Capture the cell that displays the provided text and extract its (X, Y) central coordinate. 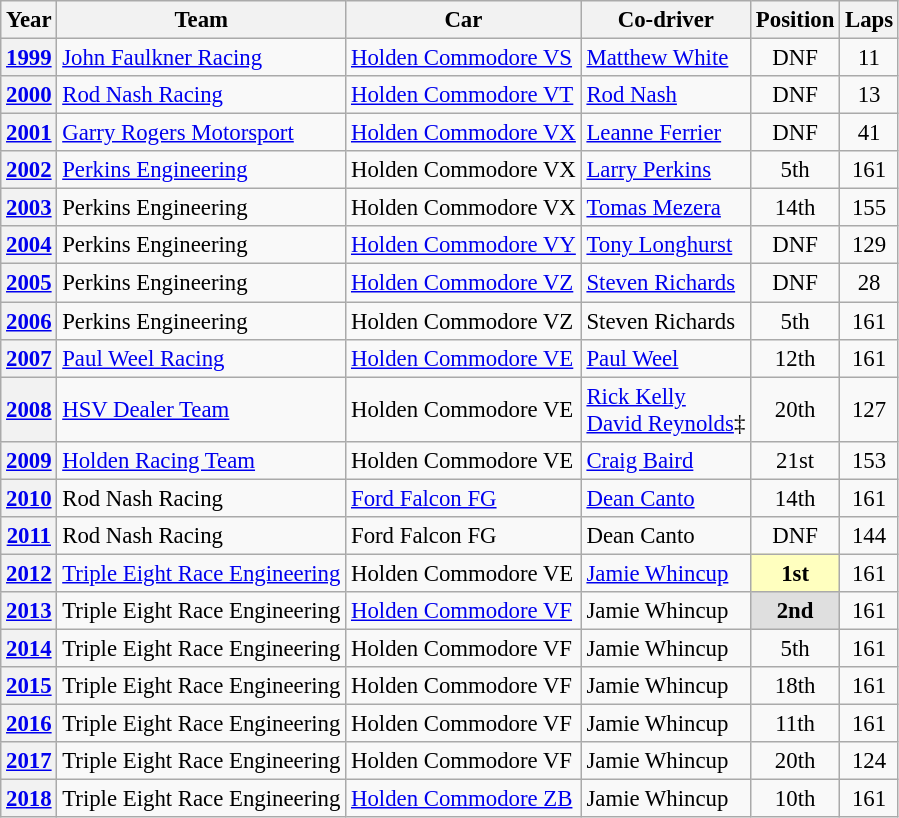
1999 (29, 58)
Car (464, 20)
Holden Commodore ZB (464, 799)
2000 (29, 95)
Tomas Mezera (666, 208)
Garry Rogers Motorsport (202, 133)
Holden Commodore VT (464, 95)
127 (870, 410)
21st (796, 460)
Rod Nash (666, 95)
2008 (29, 410)
John Faulkner Racing (202, 58)
2005 (29, 283)
2007 (29, 358)
2017 (29, 761)
Co-driver (666, 20)
Paul Weel (666, 358)
2018 (29, 799)
18th (796, 686)
13 (870, 95)
HSV Dealer Team (202, 410)
129 (870, 245)
2002 (29, 170)
Team (202, 20)
2014 (29, 648)
Position (796, 20)
2nd (796, 611)
2004 (29, 245)
2012 (29, 573)
Tony Longhurst (666, 245)
2001 (29, 133)
2013 (29, 611)
Holden Commodore VY (464, 245)
Holden Racing Team (202, 460)
2015 (29, 686)
12th (796, 358)
144 (870, 536)
2011 (29, 536)
Year (29, 20)
11th (796, 724)
41 (870, 133)
Matthew White (666, 58)
10th (796, 799)
2016 (29, 724)
155 (870, 208)
Laps (870, 20)
Holden Commodore VS (464, 58)
Rick Kelly David Reynolds‡ (666, 410)
Paul Weel Racing (202, 358)
1st (796, 573)
2003 (29, 208)
2009 (29, 460)
11 (870, 58)
2010 (29, 498)
124 (870, 761)
153 (870, 460)
Leanne Ferrier (666, 133)
2006 (29, 321)
Craig Baird (666, 460)
28 (870, 283)
Larry Perkins (666, 170)
